For the text-containing cell, return its midpoint in (X, Y) coordinate format. 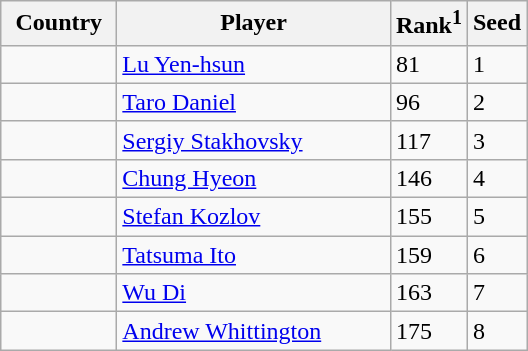
Tatsuma Ito (254, 255)
Taro Daniel (254, 102)
5 (496, 217)
Stefan Kozlov (254, 217)
Andrew Whittington (254, 331)
Lu Yen-hsun (254, 64)
146 (428, 178)
2 (496, 102)
3 (496, 140)
159 (428, 255)
155 (428, 217)
8 (496, 331)
117 (428, 140)
4 (496, 178)
Country (59, 24)
Chung Hyeon (254, 178)
Sergiy Stakhovsky (254, 140)
1 (496, 64)
96 (428, 102)
6 (496, 255)
Player (254, 24)
175 (428, 331)
163 (428, 293)
Rank1 (428, 24)
Wu Di (254, 293)
7 (496, 293)
81 (428, 64)
Seed (496, 24)
